Return [X, Y] of the center of cell containing provided text 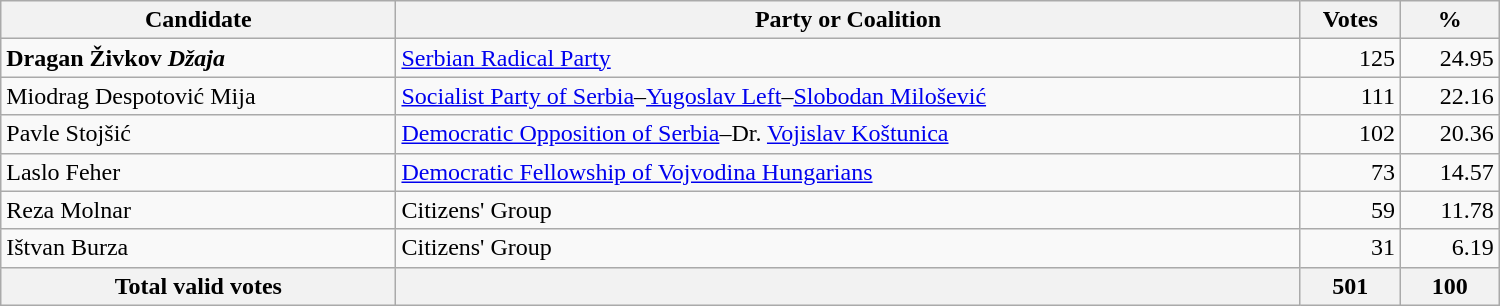
Serbian Radical Party [848, 58]
501 [1350, 286]
59 [1350, 210]
100 [1450, 286]
14.57 [1450, 172]
Socialist Party of Serbia–Yugoslav Left–Slobodan Milošević [848, 96]
Total valid votes [198, 286]
Ištvan Burza [198, 248]
20.36 [1450, 134]
Votes [1350, 20]
Pavle Stojšić [198, 134]
111 [1350, 96]
Democratic Fellowship of Vojvodina Hungarians [848, 172]
Democratic Opposition of Serbia–Dr. Vojislav Koštunica [848, 134]
Candidate [198, 20]
6.19 [1450, 248]
Reza Molnar [198, 210]
73 [1350, 172]
24.95 [1450, 58]
22.16 [1450, 96]
11.78 [1450, 210]
Party or Coalition [848, 20]
31 [1350, 248]
Miodrag Despotović Mija [198, 96]
Dragan Živkov Džaja [198, 58]
% [1450, 20]
125 [1350, 58]
102 [1350, 134]
Laslo Feher [198, 172]
